Pinpoint the cell where the given text exists, returning its (X, Y) midpoint coordinate. 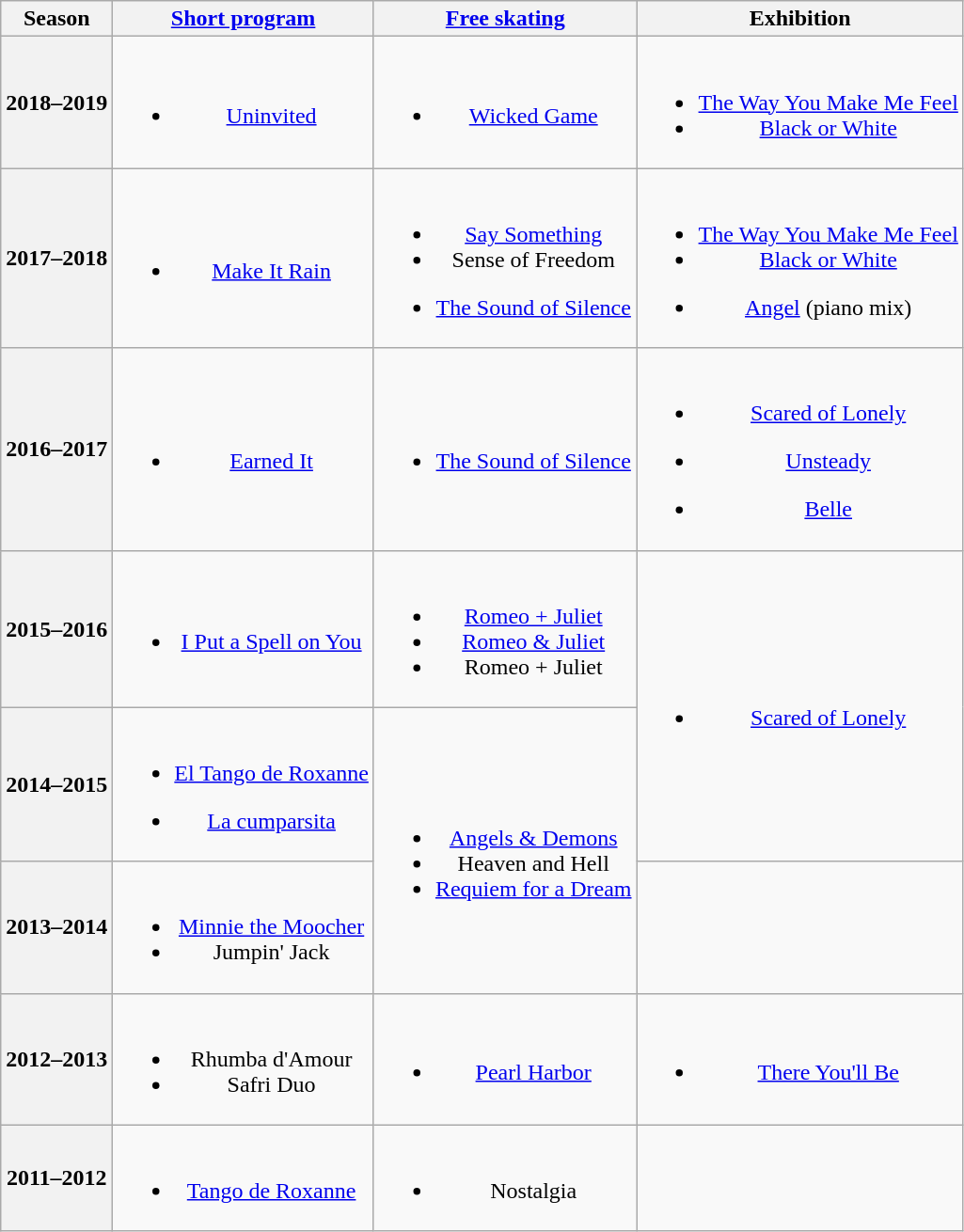
Say Something Sense of Freedom The Sound of Silence (505, 258)
There You'll Be (799, 1059)
Nostalgia (505, 1177)
Rhumba d'AmourSafri Duo (244, 1059)
I Put a Spell on You (244, 628)
The Way You Make Me FeelBlack or White Angel (piano mix) (799, 258)
Wicked Game (505, 103)
2013–2014 (56, 927)
2012–2013 (56, 1059)
Angels & Demons Heaven and Hell Requiem for a Dream (505, 850)
Scared of Lonely Unsteady Belle (799, 450)
Uninvited (244, 103)
Make It Rain (244, 258)
Pearl Harbor (505, 1059)
2015–2016 (56, 628)
Free skating (505, 19)
Season (56, 19)
2016–2017 (56, 450)
The Way You Make Me FeelBlack or White (799, 103)
2014–2015 (56, 784)
2018–2019 (56, 103)
Romeo + Juliet Romeo & Juliet Romeo + Juliet (505, 628)
Scared of Lonely (799, 705)
El Tango de Roxanne La cumparsita (244, 784)
Earned It (244, 450)
Minnie the Moocher Jumpin' Jack (244, 927)
2017–2018 (56, 258)
Tango de Roxanne (244, 1177)
Exhibition (799, 19)
2011–2012 (56, 1177)
The Sound of Silence (505, 450)
Short program (244, 19)
